From the cell containing the given text, extract its center point as (x, y) coordinate. 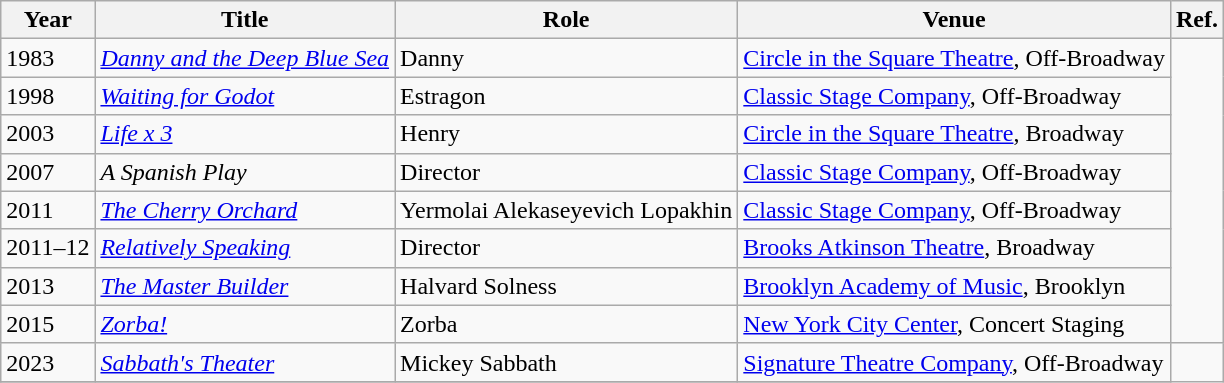
Circle in the Square Theatre, Broadway (954, 134)
Estragon (566, 96)
2015 (48, 324)
Danny (566, 58)
The Cherry Orchard (245, 210)
Halvard Solness (566, 286)
Life x 3 (245, 134)
Zorba (566, 324)
The Master Builder (245, 286)
Brooks Atkinson Theatre, Broadway (954, 248)
A Spanish Play (245, 172)
Sabbath's Theater (245, 362)
Relatively Speaking (245, 248)
Title (245, 20)
Year (48, 20)
Zorba! (245, 324)
Role (566, 20)
Venue (954, 20)
Brooklyn Academy of Music, Brooklyn (954, 286)
2003 (48, 134)
Mickey Sabbath (566, 362)
Danny and the Deep Blue Sea (245, 58)
New York City Center, Concert Staging (954, 324)
2023 (48, 362)
2011 (48, 210)
Ref. (1196, 20)
Yermolai Alekaseyevich Lopakhin (566, 210)
2013 (48, 286)
2011–12 (48, 248)
Henry (566, 134)
2007 (48, 172)
1983 (48, 58)
Waiting for Godot (245, 96)
Signature Theatre Company, Off-Broadway (954, 362)
Circle in the Square Theatre, Off-Broadway (954, 58)
1998 (48, 96)
